Determine the [X, Y] coordinate at the center of the cell enclosing the given text.  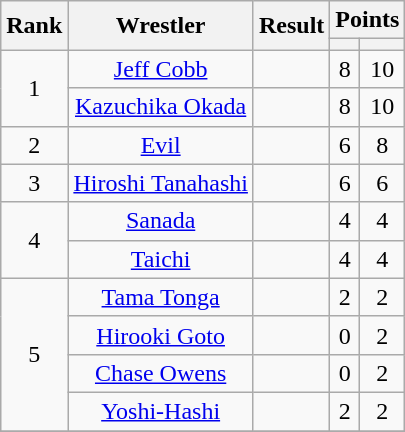
3 [34, 183]
Points [368, 20]
Chase Owens [161, 373]
Rank [34, 26]
Tama Tonga [161, 297]
Hiroshi Tanahashi [161, 183]
Wrestler [161, 26]
Taichi [161, 259]
5 [34, 354]
Sanada [161, 221]
Jeff Cobb [161, 69]
Evil [161, 145]
1 [34, 88]
Result [291, 26]
Kazuchika Okada [161, 107]
Hirooki Goto [161, 335]
Yoshi-Hashi [161, 411]
